Provide the [x, y] coordinate of the cell's center where the given text is located.  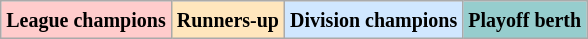
Playoff berth [525, 20]
League champions [86, 20]
Division champions [374, 20]
Runners-up [228, 20]
